Find where the given text appears and provide that cell's center as (X, Y) coordinate. 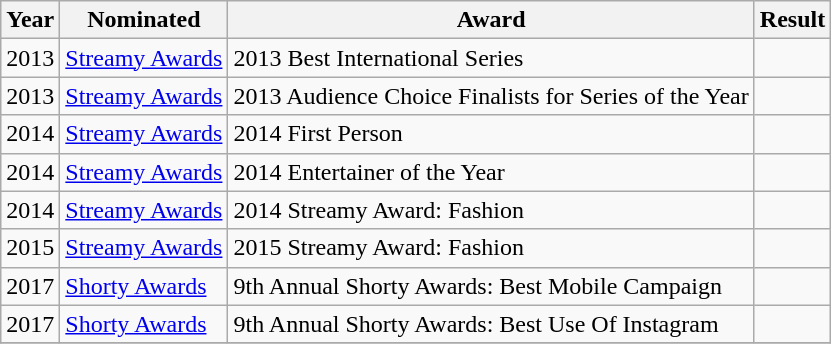
2014 First Person (491, 134)
2013 Audience Choice Finalists for Series of the Year (491, 96)
2014 Entertainer of the Year (491, 172)
2015 (30, 248)
2014 Streamy Award: Fashion (491, 210)
2015 Streamy Award: Fashion (491, 248)
9th Annual Shorty Awards: Best Mobile Campaign (491, 286)
Nominated (144, 20)
9th Annual Shorty Awards: Best Use Of Instagram (491, 324)
Result (792, 20)
2013 Best International Series (491, 58)
Award (491, 20)
Year (30, 20)
